Detect which cell encompasses the target text, then output its (x, y) center coordinate. 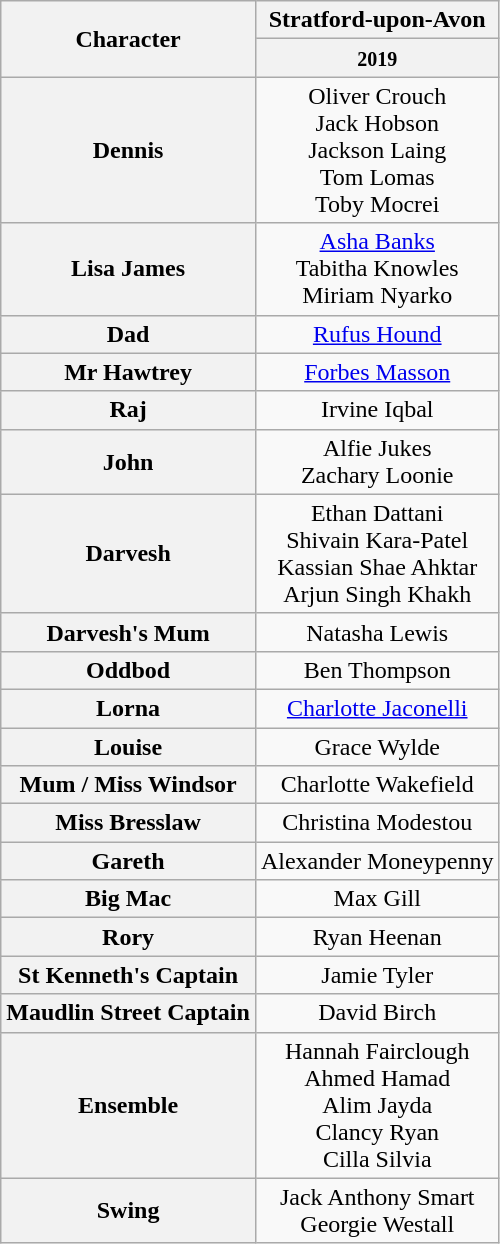
Character (128, 39)
Lisa James (128, 269)
Jack Anthony SmartGeorgie Westall (377, 1210)
Dad (128, 334)
Darvesh (128, 554)
Swing (128, 1210)
Maudlin Street Captain (128, 1013)
Charlotte Jaconelli (377, 708)
Oliver CrouchJack HobsonJackson LaingTom LomasToby Mocrei (377, 150)
Max Gill (377, 899)
Lorna (128, 708)
Louise (128, 747)
Ensemble (128, 1105)
Raj (128, 410)
Rory (128, 937)
Alexander Moneypenny (377, 861)
Ethan DattaniShivain Kara-PatelKassian Shae AhktarArjun Singh Khakh (377, 554)
Asha BanksTabitha KnowlesMiriam Nyarko (377, 269)
Dennis (128, 150)
Mr Hawtrey (128, 372)
Big Mac (128, 899)
Grace Wylde (377, 747)
Ben Thompson (377, 670)
John (128, 462)
Hannah FaircloughAhmed HamadAlim JaydaClancy RyanCilla Silvia (377, 1105)
Miss Bresslaw (128, 823)
Mum / Miss Windsor (128, 785)
Stratford-upon-Avon (377, 20)
Christina Modestou (377, 823)
St Kenneth's Captain (128, 975)
Forbes Masson (377, 372)
David Birch (377, 1013)
Alfie JukesZachary Loonie (377, 462)
Darvesh's Mum (128, 632)
Gareth (128, 861)
Natasha Lewis (377, 632)
Irvine Iqbal (377, 410)
Oddbod (128, 670)
Charlotte Wakefield (377, 785)
Rufus Hound (377, 334)
2019 (377, 58)
Jamie Tyler (377, 975)
Ryan Heenan (377, 937)
